Locate the cell with the specified text and output its [x, y] center coordinate. 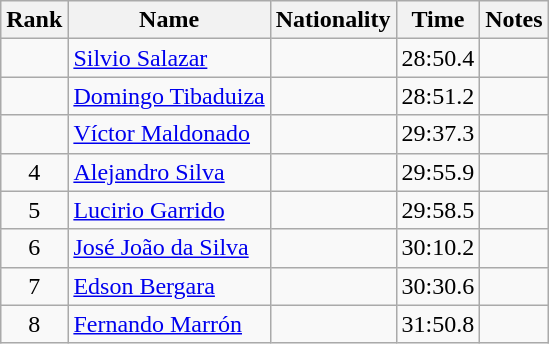
Nationality [333, 20]
José João da Silva [169, 248]
Lucirio Garrido [169, 210]
30:10.2 [438, 248]
31:50.8 [438, 324]
Time [438, 20]
Domingo Tibaduiza [169, 96]
8 [34, 324]
7 [34, 286]
Name [169, 20]
30:30.6 [438, 286]
5 [34, 210]
6 [34, 248]
29:58.5 [438, 210]
Alejandro Silva [169, 172]
29:37.3 [438, 134]
Rank [34, 20]
29:55.9 [438, 172]
4 [34, 172]
Fernando Marrón [169, 324]
Víctor Maldonado [169, 134]
28:50.4 [438, 58]
28:51.2 [438, 96]
Notes [514, 20]
Silvio Salazar [169, 58]
Edson Bergara [169, 286]
